Output the [x, y] coordinate of the center of the cell containing the given text.  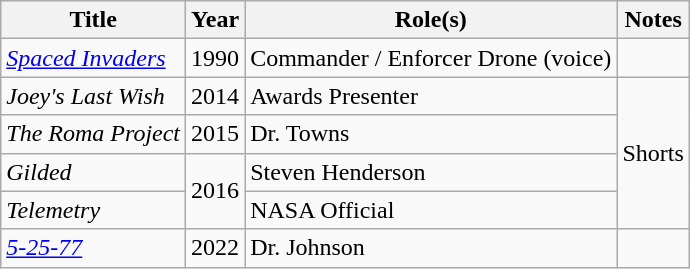
Joey's Last Wish [94, 96]
Dr. Johnson [431, 248]
The Roma Project [94, 134]
Steven Henderson [431, 172]
Title [94, 20]
Gilded [94, 172]
NASA Official [431, 210]
Commander / Enforcer Drone (voice) [431, 58]
Year [216, 20]
Shorts [653, 153]
Telemetry [94, 210]
2014 [216, 96]
Spaced Invaders [94, 58]
2015 [216, 134]
1990 [216, 58]
Awards Presenter [431, 96]
Notes [653, 20]
Dr. Towns [431, 134]
Role(s) [431, 20]
2022 [216, 248]
2016 [216, 191]
5-25-77 [94, 248]
